Scan for the cell matching the given text and deliver its [x, y] coordinate at center. 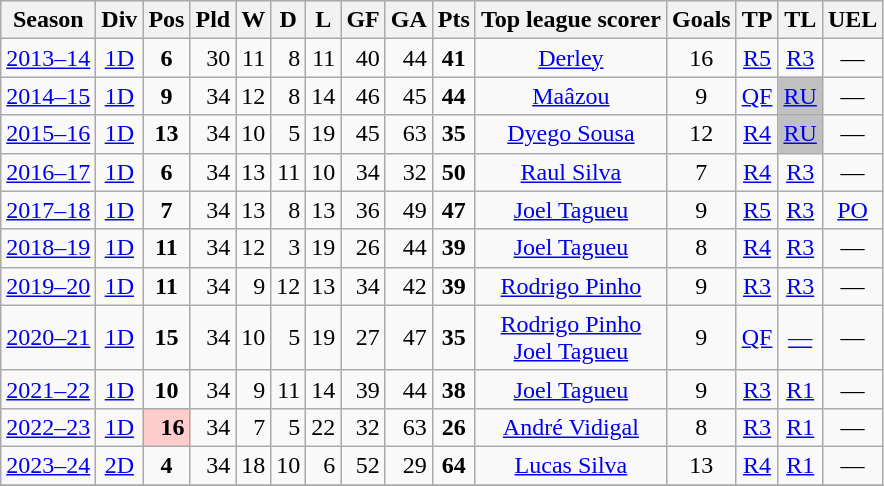
2016–17 [48, 172]
4 [166, 465]
2022–23 [48, 427]
2023–24 [48, 465]
W [254, 20]
Top league scorer [570, 20]
2D [120, 465]
Season [48, 20]
UEL [852, 20]
Div [120, 20]
GA [408, 20]
GF [363, 20]
18 [254, 465]
52 [363, 465]
Rodrigo Pinho [570, 286]
Pld [213, 20]
PO [852, 210]
30 [213, 58]
42 [408, 286]
D [288, 20]
Maâzou [570, 96]
Pos [166, 20]
2019–20 [48, 286]
2014–15 [48, 96]
38 [454, 389]
15 [166, 338]
46 [363, 96]
TP [757, 20]
40 [363, 58]
22 [324, 427]
2020–21 [48, 338]
Derley [570, 58]
Raul Silva [570, 172]
2015–16 [48, 134]
Dyego Sousa [570, 134]
André Vidigal [570, 427]
L [324, 20]
2017–18 [48, 210]
36 [363, 210]
2013–14 [48, 58]
49 [408, 210]
2021–22 [48, 389]
TL [800, 20]
27 [363, 338]
Goals [701, 20]
3 [288, 248]
Rodrigo Pinho Joel Tagueu [570, 338]
Lucas Silva [570, 465]
50 [454, 172]
41 [454, 58]
64 [454, 465]
2018–19 [48, 248]
29 [408, 465]
Pts [454, 20]
